Return the [x, y] coordinate for the center point of the cell that contains the specified text.  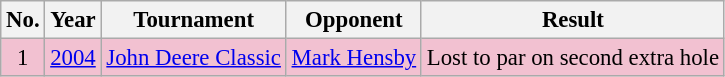
Lost to par on second extra hole [572, 58]
1 [23, 58]
No. [23, 20]
Mark Hensby [354, 58]
Opponent [354, 20]
Year [73, 20]
John Deere Classic [194, 58]
Result [572, 20]
2004 [73, 58]
Tournament [194, 20]
